Identify which cell holds the provided text, then report its [x, y] central coordinate. 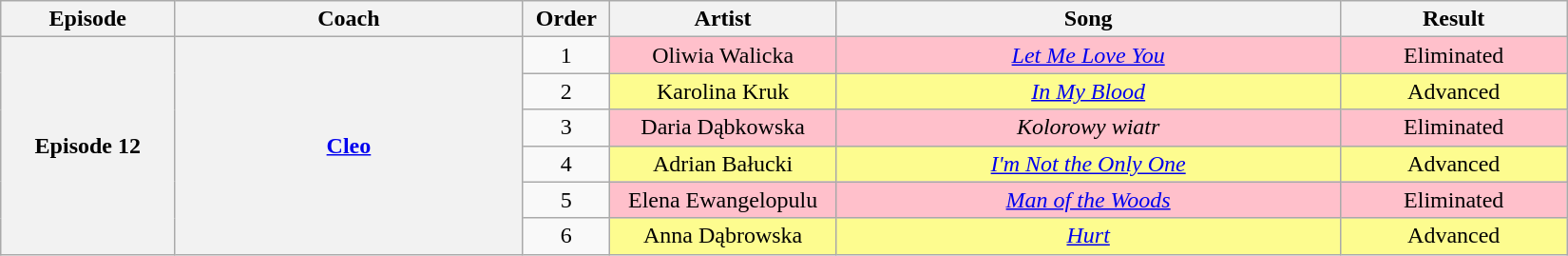
Anna Dąbrowska [723, 236]
Oliwia Walicka [723, 55]
6 [566, 236]
Order [566, 19]
Cleo [349, 146]
3 [566, 128]
Episode [87, 19]
In My Blood [1089, 91]
Man of the Woods [1089, 200]
Episode 12 [87, 146]
Let Me Love You [1089, 55]
Song [1089, 19]
5 [566, 200]
Elena Ewangelopulu [723, 200]
Karolina Kruk [723, 91]
Kolorowy wiatr [1089, 128]
I'm Not the Only One [1089, 164]
4 [566, 164]
2 [566, 91]
Adrian Bałucki [723, 164]
Coach [349, 19]
1 [566, 55]
Artist [723, 19]
Hurt [1089, 236]
Daria Dąbkowska [723, 128]
Result [1454, 19]
